Locate the cell with the specified text and output its [x, y] center coordinate. 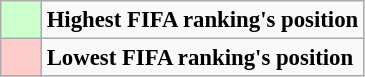
Highest FIFA ranking's position [202, 20]
Lowest FIFA ranking's position [202, 58]
